Search for the cell housing the specified text and yield its (x, y) center coordinate. 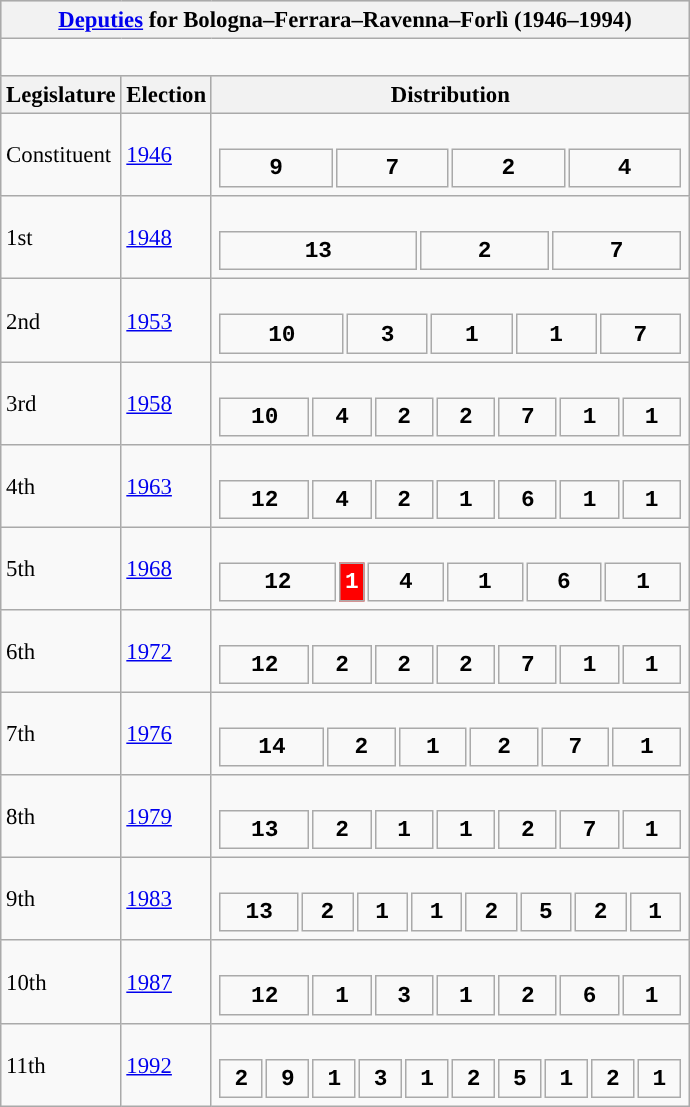
9th (61, 900)
7th (61, 734)
1953 (166, 320)
2 9 1 3 1 2 5 1 2 1 (450, 1064)
13 2 1 1 2 7 1 (450, 816)
Constituent (61, 156)
1st (61, 238)
5th (61, 568)
10 3 1 1 7 (450, 320)
Distribution (450, 95)
12 4 2 1 6 1 1 (450, 486)
1987 (166, 982)
13 2 1 1 2 5 2 1 (450, 900)
1979 (166, 816)
1963 (166, 486)
10 4 2 2 7 1 1 (450, 404)
1968 (166, 568)
10th (61, 982)
1972 (166, 652)
1948 (166, 238)
1958 (166, 404)
1983 (166, 900)
Legislature (61, 95)
8th (61, 816)
14 2 1 2 7 1 (450, 734)
1992 (166, 1064)
1976 (166, 734)
Election (166, 95)
11th (61, 1064)
4th (61, 486)
6th (61, 652)
14 (272, 748)
1946 (166, 156)
Deputies for Bologna–Ferrara–Ravenna–Forlì (1946–1994) (346, 20)
3rd (61, 404)
9 7 2 4 (450, 156)
12 1 4 1 6 1 (450, 568)
2nd (61, 320)
13 2 7 (450, 238)
12 1 3 1 2 6 1 (450, 982)
12 2 2 2 7 1 1 (450, 652)
